From the cell containing the given text, extract its center point as [x, y] coordinate. 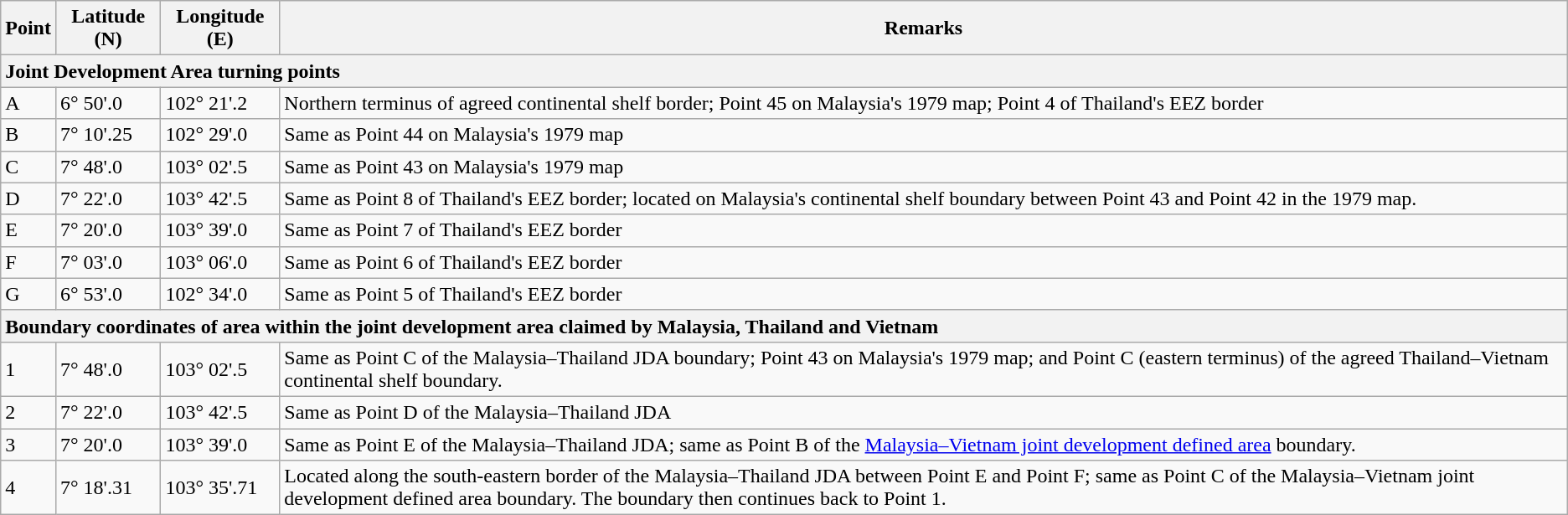
Same as Point 44 on Malaysia's 1979 map [923, 135]
F [28, 262]
2 [28, 412]
D [28, 198]
B [28, 135]
103° 06'.0 [220, 262]
Same as Point 43 on Malaysia's 1979 map [923, 167]
7° 18'.31 [107, 487]
102° 29'.0 [220, 135]
7° 10'.25 [107, 135]
Remarks [923, 28]
1 [28, 368]
Same as Point 7 of Thailand's EEZ border [923, 230]
6° 50'.0 [107, 103]
Same as Point D of the Malaysia–Thailand JDA [923, 412]
6° 53'.0 [107, 294]
102° 34'.0 [220, 294]
Same as Point 8 of Thailand's EEZ border; located on Malaysia's continental shelf boundary between Point 43 and Point 42 in the 1979 map. [923, 198]
4 [28, 487]
Point [28, 28]
G [28, 294]
Latitude (N) [107, 28]
Northern terminus of agreed continental shelf border; Point 45 on Malaysia's 1979 map; Point 4 of Thailand's EEZ border [923, 103]
Same as Point 5 of Thailand's EEZ border [923, 294]
C [28, 167]
Same as Point 6 of Thailand's EEZ border [923, 262]
Boundary coordinates of area within the joint development area claimed by Malaysia, Thailand and Vietnam [784, 326]
Longitude (E) [220, 28]
7° 03'.0 [107, 262]
Same as Point E of the Malaysia–Thailand JDA; same as Point B of the Malaysia–Vietnam joint development defined area boundary. [923, 445]
E [28, 230]
A [28, 103]
3 [28, 445]
Joint Development Area turning points [784, 71]
102° 21'.2 [220, 103]
103° 35'.71 [220, 487]
